Find where the given text appears and provide that cell's center as (x, y) coordinate. 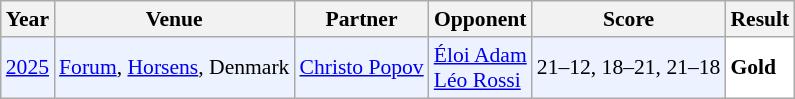
Year (28, 19)
Christo Popov (361, 68)
Gold (760, 68)
Score (629, 19)
Opponent (480, 19)
Venue (174, 19)
Result (760, 19)
Forum, Horsens, Denmark (174, 68)
21–12, 18–21, 21–18 (629, 68)
Partner (361, 19)
2025 (28, 68)
Éloi Adam Léo Rossi (480, 68)
